Determine the [X, Y] coordinate at the center of the cell enclosing the given text.  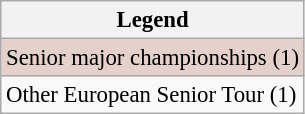
Senior major championships (1) [153, 58]
Legend [153, 20]
Other European Senior Tour (1) [153, 95]
